From the cell containing the given text, extract its center point as (X, Y) coordinate. 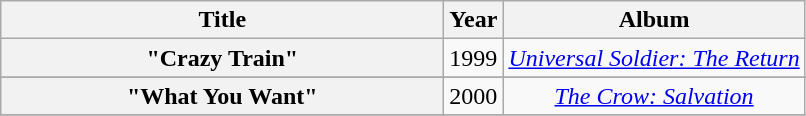
"Crazy Train" (222, 58)
"What You Want" (222, 96)
The Crow: Salvation (654, 96)
Title (222, 20)
Year (474, 20)
Album (654, 20)
2000 (474, 96)
Universal Soldier: The Return (654, 58)
1999 (474, 58)
